For the text-containing cell, return its midpoint in [X, Y] coordinate format. 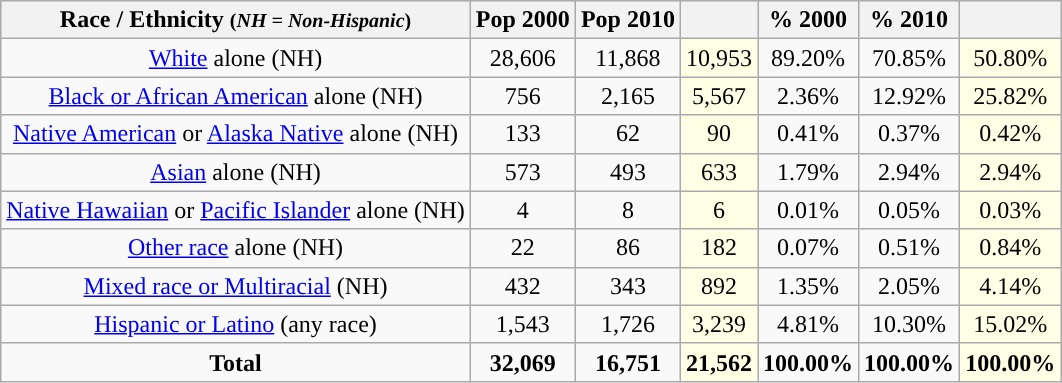
Race / Ethnicity (NH = Non-Hispanic) [236, 20]
0.37% [910, 134]
1.35% [808, 286]
2,165 [628, 96]
22 [522, 248]
432 [522, 286]
32,069 [522, 362]
10,953 [718, 58]
892 [718, 286]
28,606 [522, 58]
21,562 [718, 362]
8 [628, 210]
0.05% [910, 210]
Asian alone (NH) [236, 172]
% 2010 [910, 20]
756 [522, 96]
Native Hawaiian or Pacific Islander alone (NH) [236, 210]
0.41% [808, 134]
62 [628, 134]
493 [628, 172]
11,868 [628, 58]
0.51% [910, 248]
6 [718, 210]
70.85% [910, 58]
1,543 [522, 324]
Hispanic or Latino (any race) [236, 324]
16,751 [628, 362]
Total [236, 362]
89.20% [808, 58]
50.80% [1010, 58]
Black or African American alone (NH) [236, 96]
0.03% [1010, 210]
1.79% [808, 172]
86 [628, 248]
Other race alone (NH) [236, 248]
343 [628, 286]
2.05% [910, 286]
573 [522, 172]
25.82% [1010, 96]
White alone (NH) [236, 58]
0.07% [808, 248]
0.42% [1010, 134]
0.01% [808, 210]
% 2000 [808, 20]
5,567 [718, 96]
4 [522, 210]
Mixed race or Multiracial (NH) [236, 286]
Pop 2010 [628, 20]
Native American or Alaska Native alone (NH) [236, 134]
15.02% [1010, 324]
10.30% [910, 324]
2.36% [808, 96]
12.92% [910, 96]
4.81% [808, 324]
4.14% [1010, 286]
182 [718, 248]
0.84% [1010, 248]
133 [522, 134]
1,726 [628, 324]
Pop 2000 [522, 20]
90 [718, 134]
633 [718, 172]
3,239 [718, 324]
